Return (X, Y) of the center of cell containing provided text 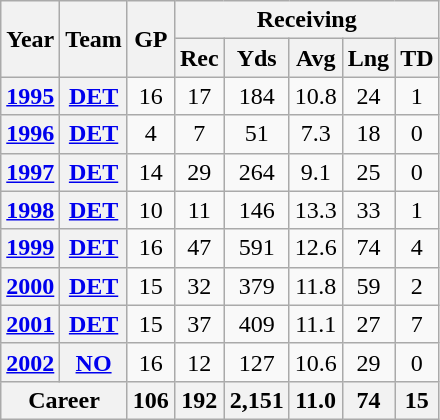
Rec (199, 58)
37 (199, 324)
18 (368, 134)
47 (199, 248)
12 (199, 362)
9.1 (316, 172)
27 (368, 324)
1995 (30, 96)
10.8 (316, 96)
11 (199, 210)
1999 (30, 248)
Avg (316, 58)
591 (256, 248)
409 (256, 324)
2 (417, 286)
TD (417, 58)
379 (256, 286)
11.8 (316, 286)
1998 (30, 210)
11.1 (316, 324)
2000 (30, 286)
10.6 (316, 362)
Team (94, 39)
NO (94, 362)
33 (368, 210)
Yds (256, 58)
12.6 (316, 248)
Year (30, 39)
14 (150, 172)
106 (150, 400)
1997 (30, 172)
24 (368, 96)
1996 (30, 134)
Lng (368, 58)
10 (150, 210)
GP (150, 39)
2002 (30, 362)
127 (256, 362)
17 (199, 96)
13.3 (316, 210)
2,151 (256, 400)
264 (256, 172)
7.3 (316, 134)
Receiving (306, 20)
59 (368, 286)
146 (256, 210)
32 (199, 286)
11.0 (316, 400)
184 (256, 96)
192 (199, 400)
51 (256, 134)
Career (64, 400)
25 (368, 172)
2001 (30, 324)
